Search for the cell housing the specified text and yield its [X, Y] center coordinate. 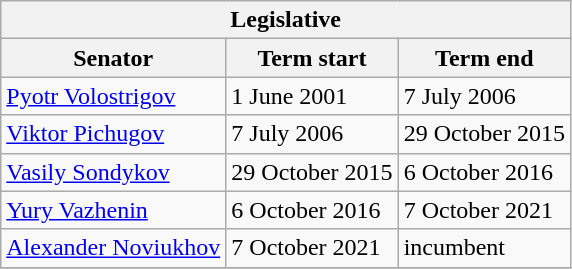
Senator [114, 58]
Term end [484, 58]
Vasily Sondykov [114, 172]
Term start [312, 58]
incumbent [484, 248]
Alexander Noviukhov [114, 248]
1 June 2001 [312, 96]
Pyotr Volostrigov [114, 96]
Legislative [286, 20]
Yury Vazhenin [114, 210]
Viktor Pichugov [114, 134]
